Provide the (X, Y) coordinate of the cell's center where the given text is located.  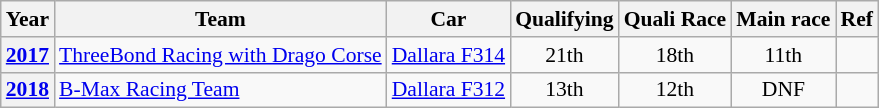
Qualifying (564, 19)
B-Max Racing Team (220, 90)
21th (564, 55)
DNF (783, 90)
Team (220, 19)
ThreeBond Racing with Drago Corse (220, 55)
Year (28, 19)
Quali Race (676, 19)
11th (783, 55)
18th (676, 55)
2018 (28, 90)
Car (448, 19)
12th (676, 90)
Main race (783, 19)
Ref (857, 19)
2017 (28, 55)
13th (564, 90)
Dallara F314 (448, 55)
Dallara F312 (448, 90)
